Capture the cell that displays the provided text and extract its [X, Y] central coordinate. 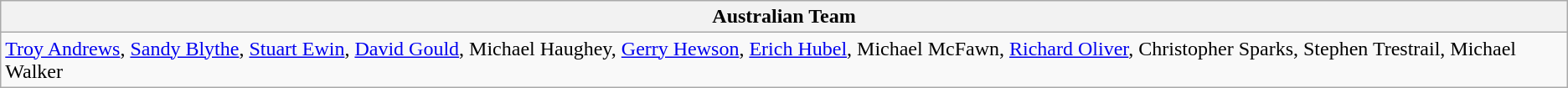
Australian Team [784, 17]
